Detect which cell encompasses the target text, then output its (X, Y) center coordinate. 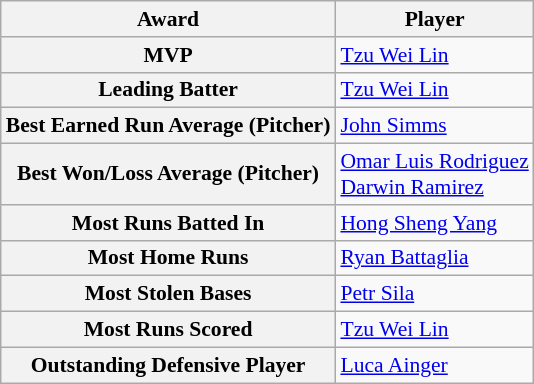
Award (168, 19)
Best Won/Loss Average (Pitcher) (168, 174)
Best Earned Run Average (Pitcher) (168, 126)
Outstanding Defensive Player (168, 365)
MVP (168, 55)
Petr Sila (434, 294)
Most Stolen Bases (168, 294)
Ryan Battaglia (434, 258)
Leading Batter (168, 90)
Most Runs Batted In (168, 223)
Most Home Runs (168, 258)
Luca Ainger (434, 365)
Hong Sheng Yang (434, 223)
Player (434, 19)
Most Runs Scored (168, 330)
John Simms (434, 126)
Omar Luis Rodriguez Darwin Ramirez (434, 174)
